Pinpoint the cell where the given text exists, returning its [x, y] midpoint coordinate. 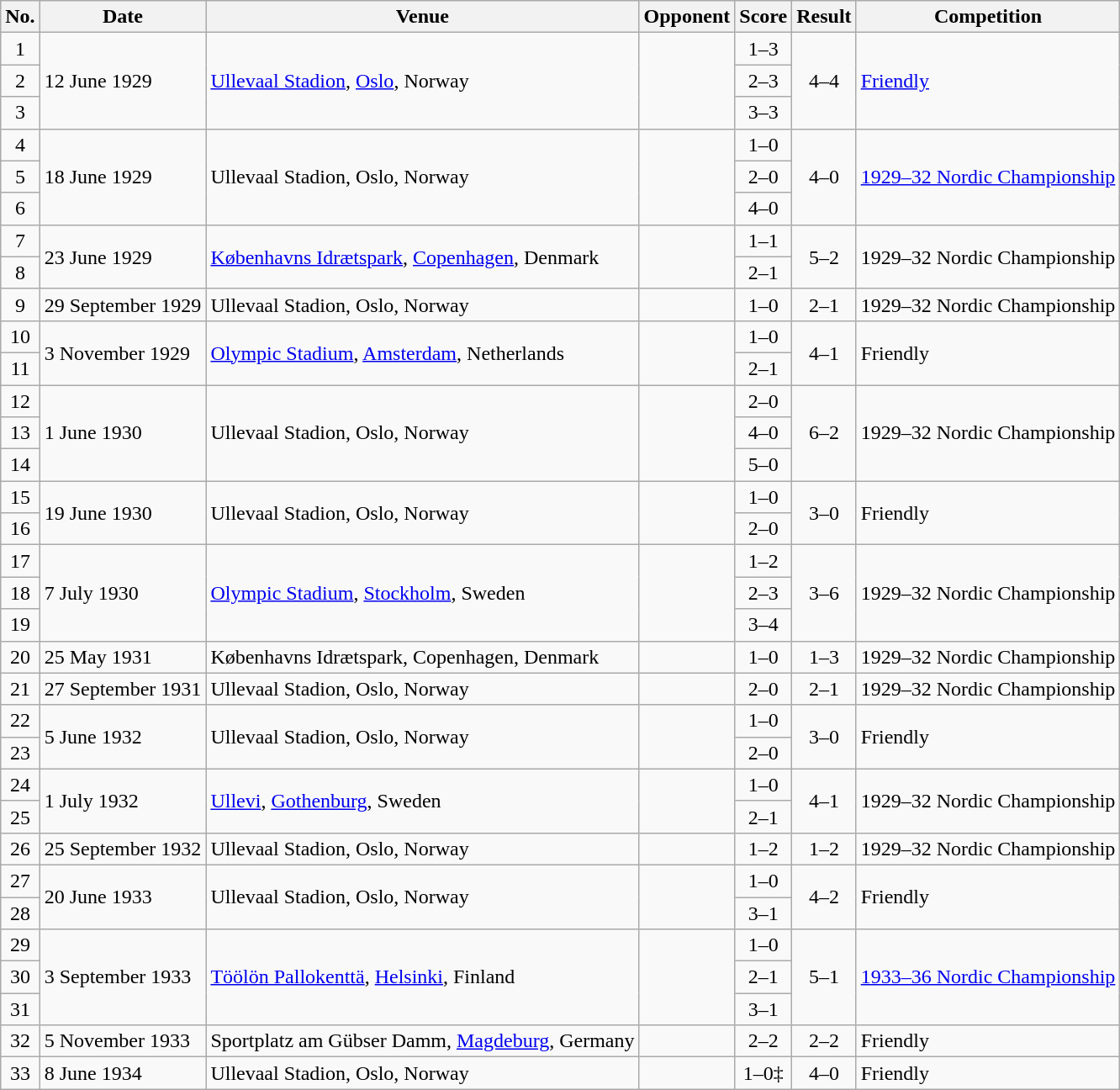
4 [20, 145]
24 [20, 785]
5 November 1933 [123, 1041]
27 September 1931 [123, 689]
3–6 [824, 593]
21 [20, 689]
Venue [422, 17]
25 [20, 817]
29 September 1929 [123, 304]
32 [20, 1041]
Score [763, 17]
No. [20, 17]
5–2 [824, 257]
7 [20, 241]
6 [20, 209]
31 [20, 1009]
5 June 1932 [123, 737]
1933–36 Nordic Championship [988, 977]
20 [20, 657]
23 [20, 753]
30 [20, 977]
15 [20, 497]
Competition [988, 17]
29 [20, 945]
Result [824, 17]
23 June 1929 [123, 257]
20 June 1933 [123, 897]
19 [20, 625]
Ullevi, Gothenburg, Sweden [422, 801]
27 [20, 881]
13 [20, 433]
3 September 1933 [123, 977]
6–2 [824, 433]
25 September 1932 [123, 849]
4–4 [824, 81]
12 [20, 401]
5–1 [824, 977]
4–2 [824, 897]
18 [20, 593]
16 [20, 529]
3 [20, 113]
1 [20, 49]
2 [20, 81]
Olympic Stadium, Amsterdam, Netherlands [422, 352]
Date [123, 17]
17 [20, 561]
14 [20, 465]
26 [20, 849]
Töölön Pallokenttä, Helsinki, Finland [422, 977]
12 June 1929 [123, 81]
7 July 1930 [123, 593]
22 [20, 721]
11 [20, 368]
25 May 1931 [123, 657]
33 [20, 1073]
Sportplatz am Gübser Damm, Magdeburg, Germany [422, 1041]
Olympic Stadium, Stockholm, Sweden [422, 593]
18 June 1929 [123, 177]
3 November 1929 [123, 352]
1 June 1930 [123, 433]
19 June 1930 [123, 513]
10 [20, 336]
1–1 [763, 241]
8 June 1934 [123, 1073]
3–4 [763, 625]
5–0 [763, 465]
1–0‡ [763, 1073]
Opponent [687, 17]
28 [20, 913]
9 [20, 304]
1 July 1932 [123, 801]
5 [20, 177]
3–3 [763, 113]
8 [20, 272]
